Identify which cell holds the provided text, then report its (x, y) central coordinate. 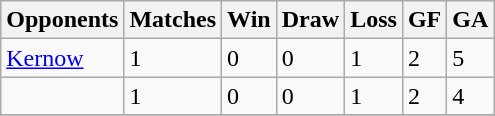
GA (470, 20)
Win (250, 20)
Loss (374, 20)
4 (470, 96)
Opponents (62, 20)
GF (424, 20)
Matches (173, 20)
Draw (310, 20)
Kernow (62, 58)
5 (470, 58)
